Detect which cell encompasses the target text, then output its [X, Y] center coordinate. 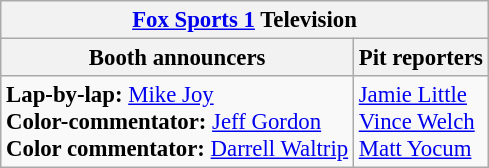
Jamie LittleVince WelchMatt Yocum [420, 122]
Lap-by-lap: Mike JoyColor-commentator: Jeff GordonColor commentator: Darrell Waltrip [178, 122]
Pit reporters [420, 58]
Booth announcers [178, 58]
Fox Sports 1 Television [245, 20]
